Search for the cell housing the specified text and yield its (x, y) center coordinate. 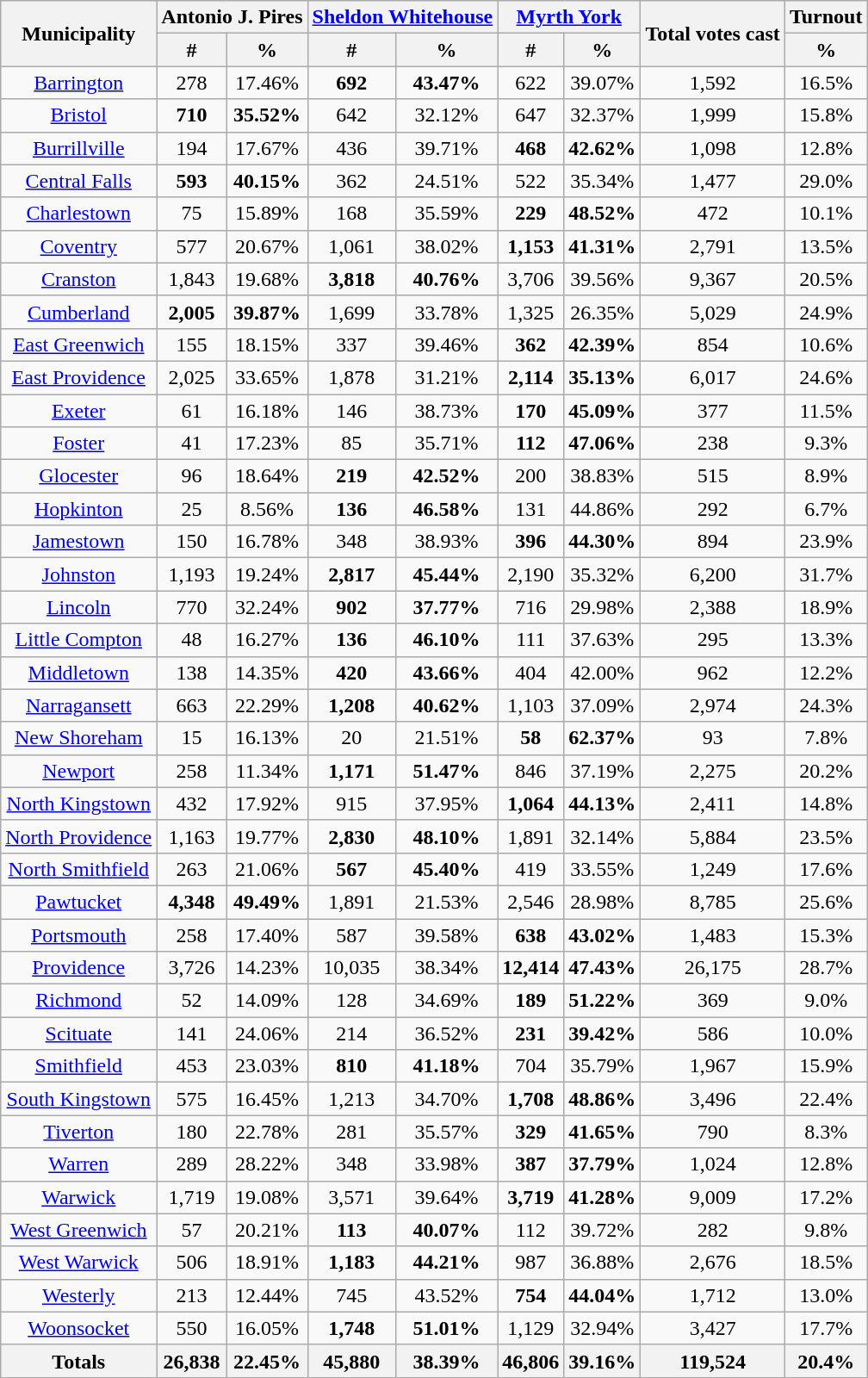
770 (191, 607)
17.23% (267, 444)
219 (351, 476)
19.24% (267, 574)
2,791 (713, 246)
48.86% (603, 1099)
238 (713, 444)
577 (191, 246)
10,035 (351, 968)
39.72% (603, 1230)
16.45% (267, 1099)
1,477 (713, 181)
14.23% (267, 968)
846 (530, 771)
Cranston (79, 279)
16.5% (826, 83)
915 (351, 804)
35.59% (446, 214)
704 (530, 1066)
East Greenwich (79, 344)
472 (713, 214)
281 (351, 1132)
3,571 (351, 1197)
Coventry (79, 246)
12.2% (826, 673)
396 (530, 542)
2,817 (351, 574)
25 (191, 509)
3,726 (191, 968)
39.07% (603, 83)
19.77% (267, 836)
902 (351, 607)
20.2% (826, 771)
6,017 (713, 377)
1,708 (530, 1099)
1,699 (351, 312)
15 (191, 738)
894 (713, 542)
29.0% (826, 181)
North Providence (79, 836)
3,706 (530, 279)
18.64% (267, 476)
Narragansett (79, 705)
663 (191, 705)
231 (530, 1033)
21.06% (267, 869)
44.13% (603, 804)
13.0% (826, 1295)
1,748 (351, 1328)
522 (530, 181)
1,061 (351, 246)
36.88% (603, 1263)
9,009 (713, 1197)
43.02% (603, 934)
14.09% (267, 1001)
24.6% (826, 377)
22.29% (267, 705)
46.10% (446, 640)
41.28% (603, 1197)
46.58% (446, 509)
26,175 (713, 968)
1,483 (713, 934)
18.9% (826, 607)
2,388 (713, 607)
51.47% (446, 771)
377 (713, 411)
1,024 (713, 1164)
22.45% (267, 1361)
41.18% (446, 1066)
42.00% (603, 673)
35.57% (446, 1132)
716 (530, 607)
8.56% (267, 509)
13.3% (826, 640)
33.65% (267, 377)
16.13% (267, 738)
62.37% (603, 738)
24.3% (826, 705)
8.9% (826, 476)
22.4% (826, 1099)
32.94% (603, 1328)
15.8% (826, 115)
Total votes cast (713, 34)
278 (191, 83)
575 (191, 1099)
18.91% (267, 1263)
587 (351, 934)
593 (191, 181)
638 (530, 934)
96 (191, 476)
642 (351, 115)
550 (191, 1328)
790 (713, 1132)
1,129 (530, 1328)
22.78% (267, 1132)
17.7% (826, 1328)
93 (713, 738)
35.34% (603, 181)
567 (351, 869)
Glocester (79, 476)
8.3% (826, 1132)
2,830 (351, 836)
10.0% (826, 1033)
Burrillville (79, 148)
9,367 (713, 279)
10.6% (826, 344)
Bristol (79, 115)
289 (191, 1164)
46,806 (530, 1361)
1,098 (713, 148)
369 (713, 1001)
40.62% (446, 705)
1,967 (713, 1066)
Foster (79, 444)
48 (191, 640)
9.0% (826, 1001)
17.67% (267, 148)
34.69% (446, 1001)
1,719 (191, 1197)
Warwick (79, 1197)
18.5% (826, 1263)
16.18% (267, 411)
38.34% (446, 968)
468 (530, 148)
2,025 (191, 377)
3,496 (713, 1099)
42.39% (603, 344)
150 (191, 542)
24.9% (826, 312)
2,676 (713, 1263)
263 (191, 869)
4,348 (191, 902)
1,325 (530, 312)
146 (351, 411)
213 (191, 1295)
Totals (79, 1361)
1,878 (351, 377)
39.58% (446, 934)
35.13% (603, 377)
20.67% (267, 246)
404 (530, 673)
Westerly (79, 1295)
5,029 (713, 312)
119,524 (713, 1361)
453 (191, 1066)
40.15% (267, 181)
39.42% (603, 1033)
12.44% (267, 1295)
14.8% (826, 804)
33.78% (446, 312)
East Providence (79, 377)
1,213 (351, 1099)
2,114 (530, 377)
20 (351, 738)
170 (530, 411)
45,880 (351, 1361)
754 (530, 1295)
25.6% (826, 902)
35.52% (267, 115)
13.5% (826, 246)
36.52% (446, 1033)
Pawtucket (79, 902)
16.78% (267, 542)
45.44% (446, 574)
Middletown (79, 673)
1,171 (351, 771)
Tiverton (79, 1132)
111 (530, 640)
Providence (79, 968)
131 (530, 509)
38.83% (603, 476)
38.93% (446, 542)
200 (530, 476)
6.7% (826, 509)
43.47% (446, 83)
1,064 (530, 804)
26.35% (603, 312)
35.32% (603, 574)
5,884 (713, 836)
Lincoln (79, 607)
32.24% (267, 607)
810 (351, 1066)
11.34% (267, 771)
11.5% (826, 411)
1,193 (191, 574)
180 (191, 1132)
2,974 (713, 705)
Warren (79, 1164)
2,546 (530, 902)
28.98% (603, 902)
3,427 (713, 1328)
37.09% (603, 705)
692 (351, 83)
16.27% (267, 640)
35.79% (603, 1066)
39.64% (446, 1197)
West Warwick (79, 1263)
Municipality (79, 34)
20.4% (826, 1361)
57 (191, 1230)
15.3% (826, 934)
710 (191, 115)
44.04% (603, 1295)
38.39% (446, 1361)
229 (530, 214)
44.86% (603, 509)
387 (530, 1164)
2,190 (530, 574)
39.87% (267, 312)
1,183 (351, 1263)
17.40% (267, 934)
1,843 (191, 279)
Newport (79, 771)
420 (351, 673)
155 (191, 344)
17.46% (267, 83)
19.68% (267, 279)
29.98% (603, 607)
40.07% (446, 1230)
37.19% (603, 771)
28.22% (267, 1164)
23.9% (826, 542)
South Kingstown (79, 1099)
282 (713, 1230)
1,712 (713, 1295)
18.15% (267, 344)
32.37% (603, 115)
17.6% (826, 869)
962 (713, 673)
3,818 (351, 279)
Woonsocket (79, 1328)
39.71% (446, 148)
37.63% (603, 640)
Portsmouth (79, 934)
432 (191, 804)
Charlestown (79, 214)
41.31% (603, 246)
48.10% (446, 836)
295 (713, 640)
189 (530, 1001)
43.52% (446, 1295)
436 (351, 148)
Turnout (826, 17)
586 (713, 1033)
52 (191, 1001)
47.06% (603, 444)
75 (191, 214)
20.5% (826, 279)
45.09% (603, 411)
Richmond (79, 1001)
37.95% (446, 804)
15.89% (267, 214)
647 (530, 115)
34.70% (446, 1099)
51.22% (603, 1001)
854 (713, 344)
44.21% (446, 1263)
Hopkinton (79, 509)
6,200 (713, 574)
19.08% (267, 1197)
214 (351, 1033)
3,719 (530, 1197)
North Kingstown (79, 804)
39.16% (603, 1361)
Central Falls (79, 181)
9.8% (826, 1230)
2,411 (713, 804)
Exeter (79, 411)
Scituate (79, 1033)
Antonio J. Pires (232, 17)
2,275 (713, 771)
1,208 (351, 705)
Myrth York (569, 17)
128 (351, 1001)
10.1% (826, 214)
North Smithfield (79, 869)
138 (191, 673)
14.35% (267, 673)
1,592 (713, 83)
37.79% (603, 1164)
24.51% (446, 181)
1,999 (713, 115)
20.21% (267, 1230)
21.51% (446, 738)
85 (351, 444)
1,153 (530, 246)
38.02% (446, 246)
745 (351, 1295)
12,414 (530, 968)
31.21% (446, 377)
21.53% (446, 902)
8,785 (713, 902)
49.49% (267, 902)
40.76% (446, 279)
9.3% (826, 444)
51.01% (446, 1328)
43.66% (446, 673)
15.9% (826, 1066)
41 (191, 444)
113 (351, 1230)
39.46% (446, 344)
37.77% (446, 607)
26,838 (191, 1361)
West Greenwich (79, 1230)
23.03% (267, 1066)
337 (351, 344)
506 (191, 1263)
23.5% (826, 836)
329 (530, 1132)
33.55% (603, 869)
Jamestown (79, 542)
Sheldon Whitehouse (403, 17)
1,249 (713, 869)
58 (530, 738)
35.71% (446, 444)
32.12% (446, 115)
47.43% (603, 968)
38.73% (446, 411)
24.06% (267, 1033)
39.56% (603, 279)
194 (191, 148)
622 (530, 83)
2,005 (191, 312)
1,103 (530, 705)
515 (713, 476)
Johnston (79, 574)
Barrington (79, 83)
1,163 (191, 836)
17.92% (267, 804)
Cumberland (79, 312)
33.98% (446, 1164)
45.40% (446, 869)
17.2% (826, 1197)
419 (530, 869)
44.30% (603, 542)
31.7% (826, 574)
32.14% (603, 836)
28.7% (826, 968)
42.52% (446, 476)
42.62% (603, 148)
New Shoreham (79, 738)
168 (351, 214)
16.05% (267, 1328)
987 (530, 1263)
61 (191, 411)
41.65% (603, 1132)
141 (191, 1033)
48.52% (603, 214)
Little Compton (79, 640)
292 (713, 509)
Smithfield (79, 1066)
7.8% (826, 738)
